Extract the (x, y) coordinate from the center of the cell holding the provided text.  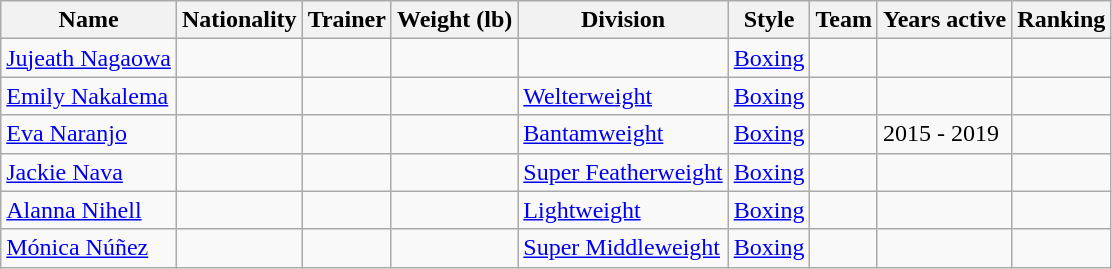
Super Featherweight (623, 172)
Eva Naranjo (89, 134)
Team (844, 20)
Bantamweight (623, 134)
Jujeath Nagaowa (89, 58)
Super Middleweight (623, 248)
2015 - 2019 (944, 134)
Emily Nakalema (89, 96)
Style (769, 20)
Mónica Núñez (89, 248)
Division (623, 20)
Jackie Nava (89, 172)
Ranking (1062, 20)
Welterweight (623, 96)
Nationality (239, 20)
Years active (944, 20)
Trainer (346, 20)
Lightweight (623, 210)
Name (89, 20)
Weight (lb) (454, 20)
Alanna Nihell (89, 210)
